From the cell containing the given text, extract its center point as [x, y] coordinate. 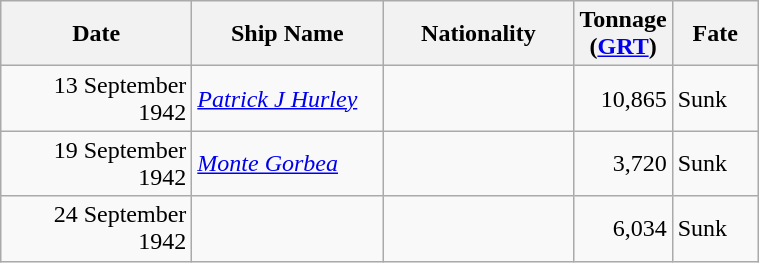
13 September 1942 [96, 98]
24 September 1942 [96, 228]
Date [96, 34]
Patrick J Hurley [288, 98]
Tonnage(GRT) [623, 34]
Ship Name [288, 34]
Fate [715, 34]
19 September 1942 [96, 164]
6,034 [623, 228]
Nationality [478, 34]
3,720 [623, 164]
10,865 [623, 98]
Monte Gorbea [288, 164]
